Determine the [X, Y] coordinate at the center of the cell enclosing the given text.  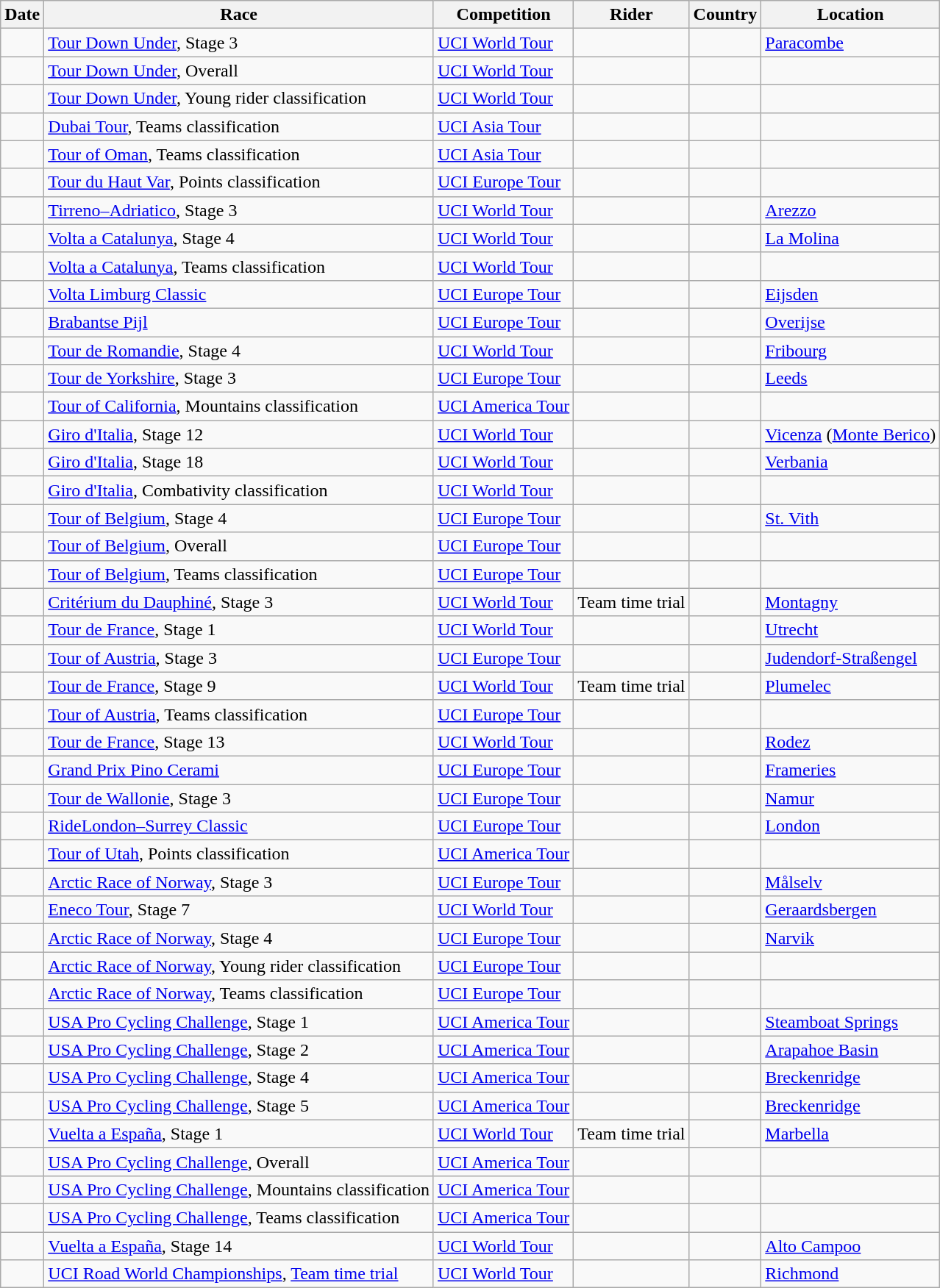
Tour of Belgium, Teams classification [239, 574]
Richmond [850, 1274]
Marbella [850, 1134]
Vicenza (Monte Berico) [850, 434]
Dubai Tour, Teams classification [239, 126]
Utrecht [850, 630]
Tirreno–Adriatico, Stage 3 [239, 210]
Arctic Race of Norway, Young rider classification [239, 966]
Tour of Belgium, Overall [239, 546]
Geraardsbergen [850, 910]
Tour of Austria, Stage 3 [239, 658]
Plumelec [850, 686]
USA Pro Cycling Challenge, Teams classification [239, 1217]
Judendorf-Straßengel [850, 658]
Frameries [850, 770]
USA Pro Cycling Challenge, Overall [239, 1162]
Tour Down Under, Stage 3 [239, 43]
Tour de France, Stage 9 [239, 686]
Tour of Belgium, Stage 4 [239, 518]
Steamboat Springs [850, 1022]
Tour de Yorkshire, Stage 3 [239, 379]
Narvik [850, 938]
Vuelta a España, Stage 14 [239, 1246]
Arctic Race of Norway, Stage 3 [239, 882]
Tour de France, Stage 13 [239, 742]
Volta Limburg Classic [239, 294]
Date [22, 15]
Competition [503, 15]
USA Pro Cycling Challenge, Stage 5 [239, 1106]
Giro d'Italia, Stage 12 [239, 434]
La Molina [850, 238]
Race [239, 15]
Tour Down Under, Overall [239, 71]
Verbania [850, 462]
Brabantse Pijl [239, 322]
Giro d'Italia, Combativity classification [239, 490]
Arctic Race of Norway, Teams classification [239, 994]
USA Pro Cycling Challenge, Stage 4 [239, 1078]
Rodez [850, 742]
Rider [631, 15]
UCI Road World Championships, Team time trial [239, 1274]
Tour de Wallonie, Stage 3 [239, 798]
Målselv [850, 882]
USA Pro Cycling Challenge, Mountains classification [239, 1189]
Tour of Austria, Teams classification [239, 714]
St. Vith [850, 518]
Giro d'Italia, Stage 18 [239, 462]
Montagny [850, 602]
Namur [850, 798]
Alto Campoo [850, 1246]
Overijse [850, 322]
USA Pro Cycling Challenge, Stage 1 [239, 1022]
Tour Down Under, Young rider classification [239, 99]
RideLondon–Surrey Classic [239, 826]
Grand Prix Pino Cerami [239, 770]
Tour de Romandie, Stage 4 [239, 351]
Fribourg [850, 351]
Arezzo [850, 210]
Critérium du Dauphiné, Stage 3 [239, 602]
Eijsden [850, 294]
Arapahoe Basin [850, 1050]
Volta a Catalunya, Stage 4 [239, 238]
Arctic Race of Norway, Stage 4 [239, 938]
Location [850, 15]
Tour of California, Mountains classification [239, 407]
Tour de France, Stage 1 [239, 630]
Tour of Oman, Teams classification [239, 154]
Volta a Catalunya, Teams classification [239, 266]
Vuelta a España, Stage 1 [239, 1134]
USA Pro Cycling Challenge, Stage 2 [239, 1050]
Leeds [850, 379]
Country [725, 15]
London [850, 826]
Tour of Utah, Points classification [239, 854]
Tour du Haut Var, Points classification [239, 182]
Paracombe [850, 43]
Eneco Tour, Stage 7 [239, 910]
